Scan for the cell matching the given text and deliver its (X, Y) coordinate at center. 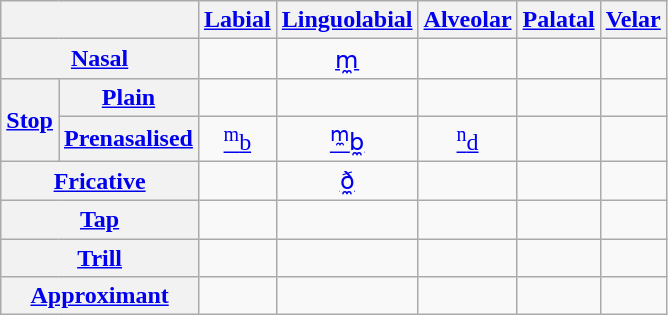
Prenasalised (128, 138)
Alveolar (468, 20)
m̼ (347, 59)
m̼b̼ (347, 138)
mb (237, 138)
Trill (100, 258)
Plain (128, 97)
Stop (30, 120)
Approximant (100, 296)
Nasal (100, 59)
Velar (633, 20)
Linguolabial (347, 20)
Fricative (100, 181)
ð̼ (347, 181)
Tap (100, 220)
nd (468, 138)
Palatal (558, 20)
Labial (237, 20)
